Extract the (x, y) coordinate from the center of the cell holding the provided text.  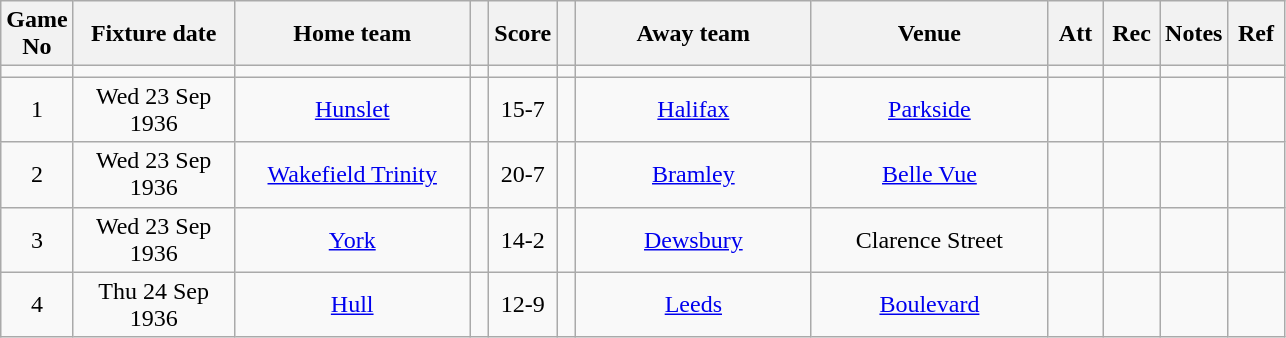
Game No (37, 34)
15-7 (523, 110)
Dewsbury (693, 240)
Belle Vue (929, 174)
Fixture date (154, 34)
York (352, 240)
Boulevard (929, 304)
Hull (352, 304)
20-7 (523, 174)
Score (523, 34)
Att (1075, 34)
Venue (929, 34)
Away team (693, 34)
14-2 (523, 240)
3 (37, 240)
1 (37, 110)
4 (37, 304)
Hunslet (352, 110)
Leeds (693, 304)
Notes (1194, 34)
Clarence Street (929, 240)
12-9 (523, 304)
2 (37, 174)
Bramley (693, 174)
Halifax (693, 110)
Ref (1256, 34)
Thu 24 Sep 1936 (154, 304)
Parkside (929, 110)
Rec (1132, 34)
Home team (352, 34)
Wakefield Trinity (352, 174)
